Determine the (x, y) coordinate at the center of the cell enclosing the given text.  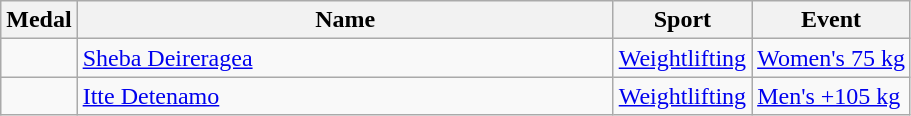
Name (345, 20)
Women's 75 kg (832, 58)
Men's +105 kg (832, 96)
Itte Detenamo (345, 96)
Sheba Deireragea (345, 58)
Event (832, 20)
Sport (682, 20)
Medal (39, 20)
